Pinpoint the cell where the given text exists, returning its [x, y] midpoint coordinate. 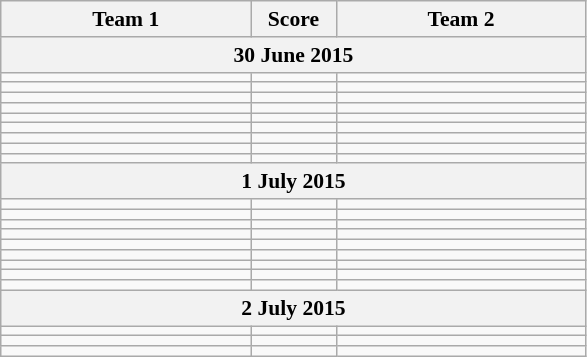
Score [294, 19]
30 June 2015 [294, 55]
Team 1 [126, 19]
2 July 2015 [294, 308]
Team 2 [461, 19]
1 July 2015 [294, 182]
